Capture the cell that displays the provided text and extract its [x, y] central coordinate. 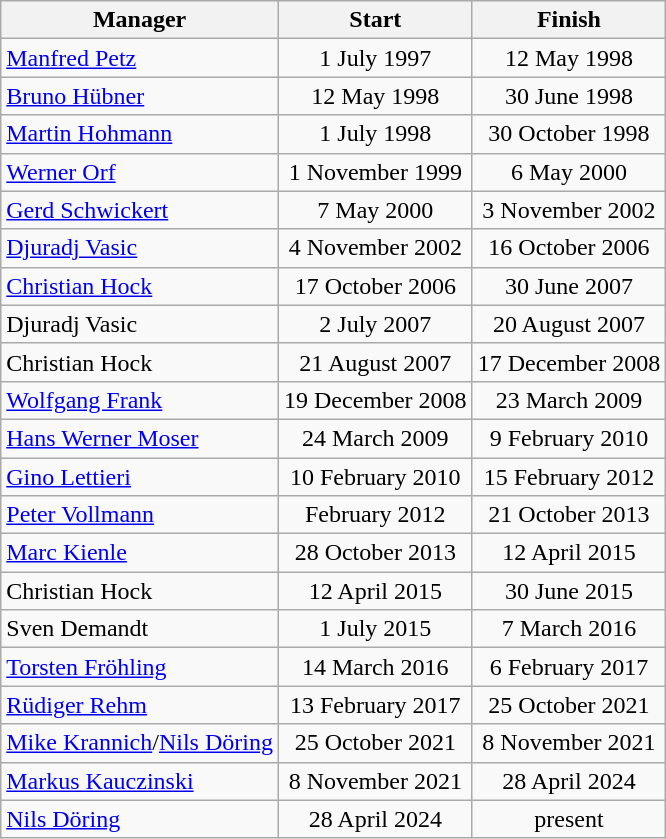
20 August 2007 [569, 324]
28 October 2013 [375, 553]
1 July 2015 [375, 629]
16 October 2006 [569, 248]
1 November 1999 [375, 172]
17 October 2006 [375, 286]
Manager [140, 20]
Finish [569, 20]
Gerd Schwickert [140, 210]
Peter Vollmann [140, 515]
24 March 2009 [375, 438]
Bruno Hübner [140, 96]
Marc Kienle [140, 553]
10 February 2010 [375, 477]
February 2012 [375, 515]
9 February 2010 [569, 438]
4 November 2002 [375, 248]
21 October 2013 [569, 515]
Markus Kauczinski [140, 781]
13 February 2017 [375, 705]
6 May 2000 [569, 172]
Martin Hohmann [140, 134]
Gino Lettieri [140, 477]
Torsten Fröhling [140, 667]
1 July 1998 [375, 134]
14 March 2016 [375, 667]
23 March 2009 [569, 400]
30 June 2007 [569, 286]
present [569, 819]
30 June 2015 [569, 591]
30 June 1998 [569, 96]
Manfred Petz [140, 58]
2 July 2007 [375, 324]
19 December 2008 [375, 400]
30 October 1998 [569, 134]
Wolfgang Frank [140, 400]
Start [375, 20]
Rüdiger Rehm [140, 705]
1 July 1997 [375, 58]
Sven Demandt [140, 629]
17 December 2008 [569, 362]
6 February 2017 [569, 667]
Werner Orf [140, 172]
7 May 2000 [375, 210]
3 November 2002 [569, 210]
21 August 2007 [375, 362]
Hans Werner Moser [140, 438]
Nils Döring [140, 819]
15 February 2012 [569, 477]
7 March 2016 [569, 629]
Mike Krannich/Nils Döring [140, 743]
